From the cell containing the given text, extract its center point as [x, y] coordinate. 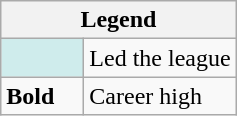
Legend [118, 20]
Led the league [160, 58]
Career high [160, 96]
Bold [42, 96]
